Pinpoint the cell where the given text exists, returning its [x, y] midpoint coordinate. 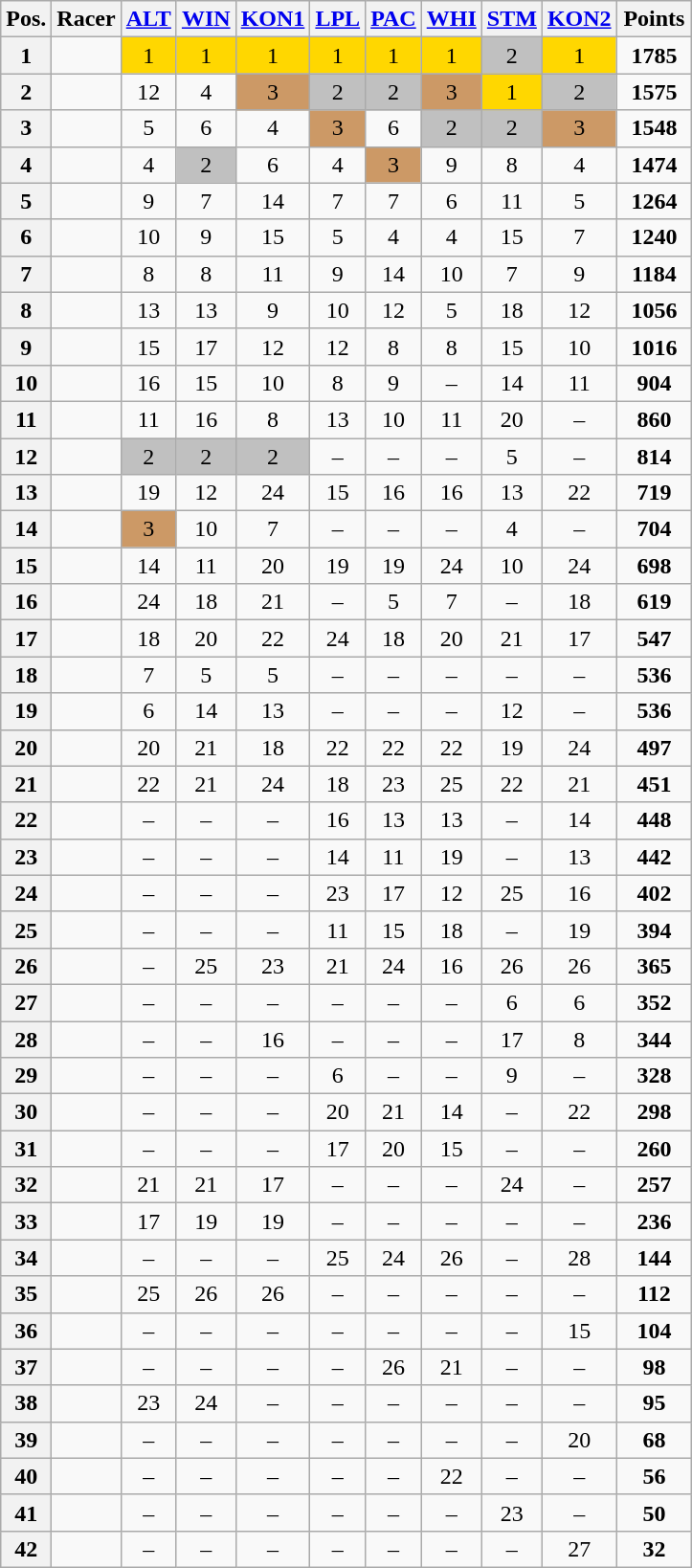
1548 [655, 128]
344 [655, 1039]
36 [27, 1331]
37 [27, 1367]
236 [655, 1221]
Pos. [27, 19]
1184 [655, 274]
104 [655, 1331]
50 [655, 1512]
704 [655, 529]
STM [511, 19]
402 [655, 893]
719 [655, 493]
257 [655, 1185]
112 [655, 1294]
PAC [394, 19]
95 [655, 1403]
144 [655, 1258]
KON1 [273, 19]
448 [655, 820]
33 [27, 1221]
Points [655, 19]
352 [655, 1002]
328 [655, 1076]
814 [655, 457]
1264 [655, 201]
1240 [655, 237]
39 [27, 1440]
30 [27, 1112]
42 [27, 1549]
860 [655, 419]
260 [655, 1149]
1474 [655, 165]
41 [27, 1512]
68 [655, 1440]
619 [655, 602]
KON2 [579, 19]
31 [27, 1149]
497 [655, 748]
29 [27, 1076]
442 [655, 857]
38 [27, 1403]
34 [27, 1258]
451 [655, 784]
365 [655, 966]
WIN [206, 19]
98 [655, 1367]
394 [655, 930]
35 [27, 1294]
698 [655, 566]
1785 [655, 56]
1016 [655, 347]
40 [27, 1476]
Racer [86, 19]
298 [655, 1112]
1575 [655, 92]
ALT [148, 19]
904 [655, 383]
LPL [338, 19]
56 [655, 1476]
547 [655, 638]
1056 [655, 310]
WHI [452, 19]
